Locate the cell with the specified text and output its [X, Y] center coordinate. 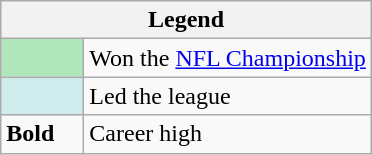
Legend [186, 20]
Career high [228, 134]
Bold [42, 134]
Led the league [228, 96]
Won the NFL Championship [228, 58]
